For the text-containing cell, return its midpoint in (X, Y) coordinate format. 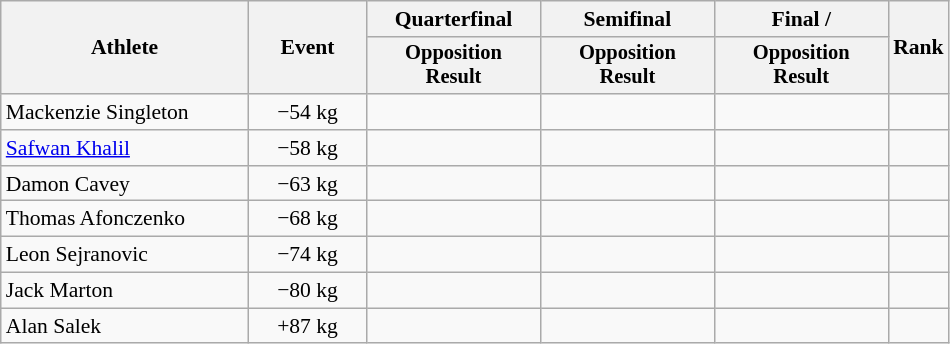
−68 kg (307, 219)
−74 kg (307, 255)
−54 kg (307, 112)
Rank (918, 48)
Damon Cavey (125, 184)
Thomas Afonczenko (125, 219)
Leon Sejranovic (125, 255)
+87 kg (307, 326)
Event (307, 48)
Jack Marton (125, 291)
Final / (801, 19)
Semifinal (627, 19)
−58 kg (307, 148)
−80 kg (307, 291)
Alan Salek (125, 326)
Mackenzie Singleton (125, 112)
Quarterfinal (454, 19)
−63 kg (307, 184)
Athlete (125, 48)
Safwan Khalil (125, 148)
